Provide the (x, y) coordinate of the cell's center where the given text is located.  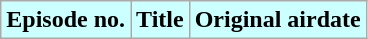
Title (160, 20)
Episode no. (66, 20)
Original airdate (278, 20)
